Provide the [X, Y] coordinate of the cell's center where the given text is located.  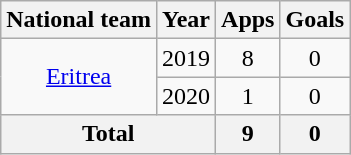
Year [186, 20]
2019 [186, 58]
2020 [186, 96]
9 [248, 134]
8 [248, 58]
Apps [248, 20]
Goals [315, 20]
National team [79, 20]
1 [248, 96]
Total [108, 134]
Eritrea [79, 77]
